Find where the given text appears and provide that cell's center as (X, Y) coordinate. 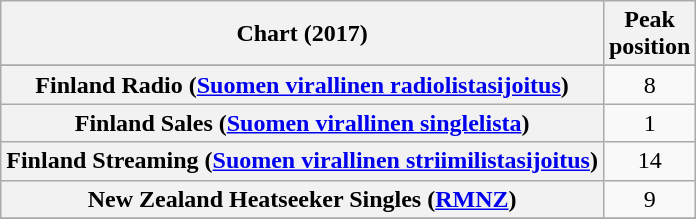
New Zealand Heatseeker Singles (RMNZ) (302, 199)
Finland Sales (Suomen virallinen singlelista) (302, 123)
14 (649, 161)
Chart (2017) (302, 34)
8 (649, 85)
Peakposition (649, 34)
Finland Streaming (Suomen virallinen striimilistasijoitus) (302, 161)
1 (649, 123)
9 (649, 199)
Finland Radio (Suomen virallinen radiolistasijoitus) (302, 85)
